Pinpoint the cell where the given text exists, returning its [x, y] midpoint coordinate. 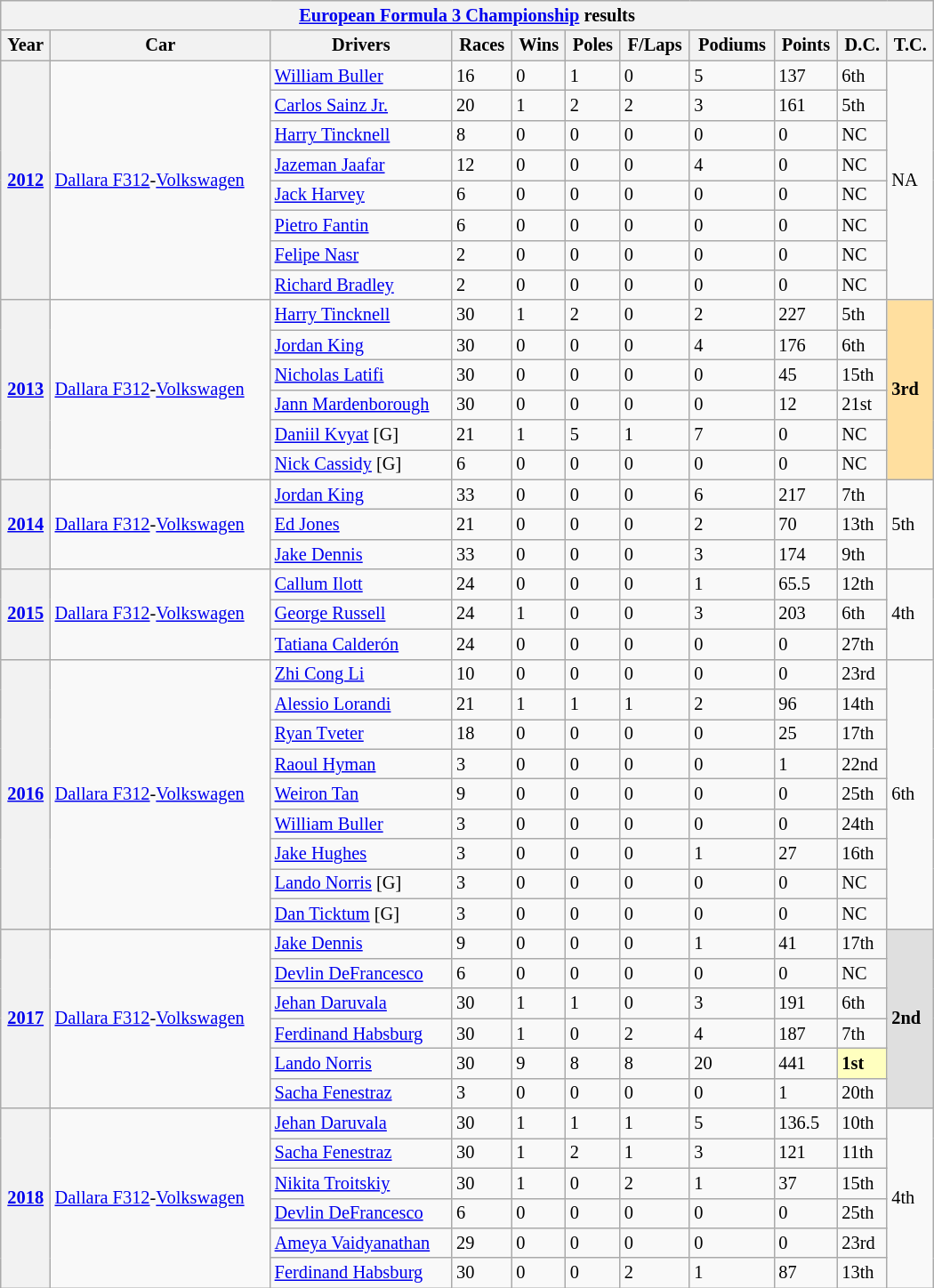
12th [862, 584]
Races [482, 45]
227 [806, 315]
217 [806, 495]
Richard Bradley [361, 285]
Jack Harvey [361, 195]
70 [806, 524]
George Russell [361, 614]
Jann Mardenborough [361, 405]
136.5 [806, 1123]
2016 [26, 793]
Daniil Kvyat [G] [361, 435]
F/Laps [655, 45]
European Formula 3 Championship results [467, 15]
Jazeman Jaafar [361, 165]
Wins [539, 45]
45 [806, 374]
3rd [910, 390]
Drivers [361, 45]
2017 [26, 1018]
27th [862, 644]
2013 [26, 390]
Jake Hughes [361, 854]
24th [862, 824]
20th [862, 1093]
16th [862, 854]
18 [482, 734]
22nd [862, 764]
Zhi Cong Li [361, 674]
2015 [26, 614]
65.5 [806, 584]
Points [806, 45]
Ameya Vaidyanathan [361, 1243]
7 [731, 435]
2012 [26, 180]
Poles [592, 45]
25 [806, 734]
Ed Jones [361, 524]
Raoul Hyman [361, 764]
137 [806, 76]
Ryan Tveter [361, 734]
T.C. [910, 45]
Car [160, 45]
87 [806, 1273]
Nikita Troitskiy [361, 1183]
1st [862, 1063]
441 [806, 1063]
Felipe Nasr [361, 255]
2014 [26, 525]
29 [482, 1243]
14th [862, 704]
10th [862, 1123]
176 [806, 345]
Weiron Tan [361, 793]
191 [806, 1003]
Alessio Lorandi [361, 704]
Dan Ticktum [G] [361, 914]
174 [806, 554]
Nick Cassidy [G] [361, 464]
9th [862, 554]
Podiums [731, 45]
121 [806, 1153]
10 [482, 674]
16 [482, 76]
37 [806, 1183]
203 [806, 614]
161 [806, 105]
96 [806, 704]
NA [910, 180]
Carlos Sainz Jr. [361, 105]
Callum Ilott [361, 584]
11th [862, 1153]
Lando Norris [G] [361, 883]
Lando Norris [361, 1063]
Pietro Fantin [361, 225]
21st [862, 405]
187 [806, 1034]
Nicholas Latifi [361, 374]
Year [26, 45]
2nd [910, 1018]
2018 [26, 1198]
27 [806, 854]
Tatiana Calderón [361, 644]
D.C. [862, 45]
41 [806, 944]
